Determine the (x, y) coordinate at the center of the cell enclosing the given text.  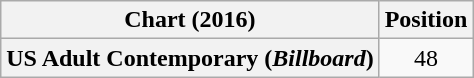
Chart (2016) (190, 20)
US Adult Contemporary (Billboard) (190, 58)
Position (426, 20)
48 (426, 58)
